Find where the given text appears and provide that cell's center as (x, y) coordinate. 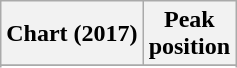
Peakposition (189, 34)
Chart (2017) (72, 34)
